Determine the (x, y) coordinate at the center of the cell enclosing the given text.  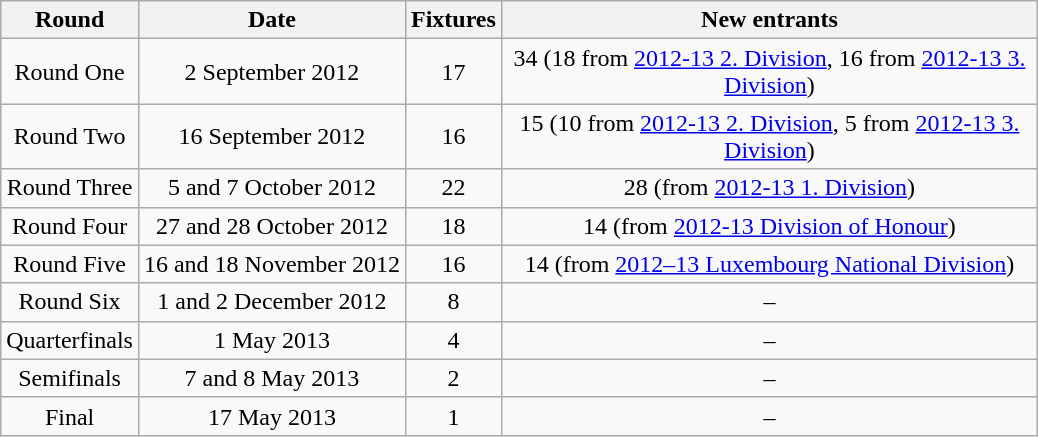
16 and 18 November 2012 (272, 264)
22 (453, 188)
1 (453, 416)
17 May 2013 (272, 416)
1 and 2 December 2012 (272, 302)
14 (from 2012–13 Luxembourg National Division) (769, 264)
4 (453, 340)
Quarterfinals (70, 340)
Round Six (70, 302)
15 (10 from 2012-13 2. Division, 5 from 2012-13 3. Division) (769, 136)
Semifinals (70, 378)
1 May 2013 (272, 340)
Date (272, 20)
14 (from 2012-13 Division of Honour) (769, 226)
34 (18 from 2012-13 2. Division, 16 from 2012-13 3. Division) (769, 72)
27 and 28 October 2012 (272, 226)
Round Three (70, 188)
Round Two (70, 136)
Round One (70, 72)
Fixtures (453, 20)
17 (453, 72)
New entrants (769, 20)
8 (453, 302)
16 September 2012 (272, 136)
Round (70, 20)
28 (from 2012-13 1. Division) (769, 188)
Round Five (70, 264)
18 (453, 226)
2 September 2012 (272, 72)
7 and 8 May 2013 (272, 378)
Round Four (70, 226)
2 (453, 378)
Final (70, 416)
5 and 7 October 2012 (272, 188)
